Search for the cell housing the specified text and yield its [X, Y] center coordinate. 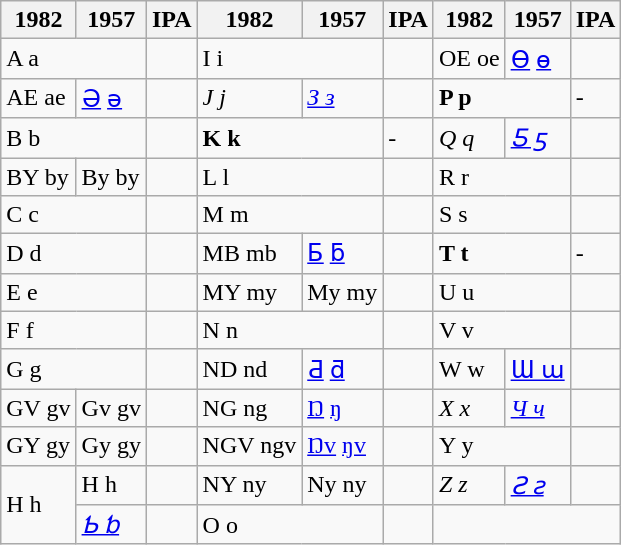
G g [74, 369]
Ƨ ƨ [538, 485]
MY my [250, 292]
T t [502, 254]
Q q [469, 138]
AE ae [38, 98]
Ƌ ƌ [342, 369]
N n [290, 330]
By by [111, 177]
W w [469, 369]
Gy gy [111, 446]
S s [502, 215]
OE oe [469, 59]
Ŋv ŋv [342, 446]
Ɵ ɵ [538, 59]
Ƅ ƅ [111, 525]
Ƃ ƃ [342, 254]
Ŋ ŋ [342, 408]
Ч ч [538, 408]
R r [502, 177]
Z z [469, 485]
E e [74, 292]
C c [74, 215]
A a [74, 59]
Ƽ ƽ [538, 138]
V v [502, 330]
З з [342, 98]
Ny ny [342, 485]
Gv gv [111, 408]
D d [74, 254]
I i [290, 59]
ND nd [250, 369]
MB mb [250, 254]
U u [502, 292]
K k [290, 138]
Ə ə [111, 98]
J j [250, 98]
GV gv [38, 408]
My my [342, 292]
NGV ngv [250, 446]
NG ng [250, 408]
X x [469, 408]
GY gy [38, 446]
O o [290, 525]
Y y [502, 446]
P p [502, 98]
Ɯ ɯ [538, 369]
L l [290, 177]
B b [74, 138]
NY ny [250, 485]
M m [290, 215]
BY by [38, 177]
F f [74, 330]
